Find where the given text appears and provide that cell's center as [X, Y] coordinate. 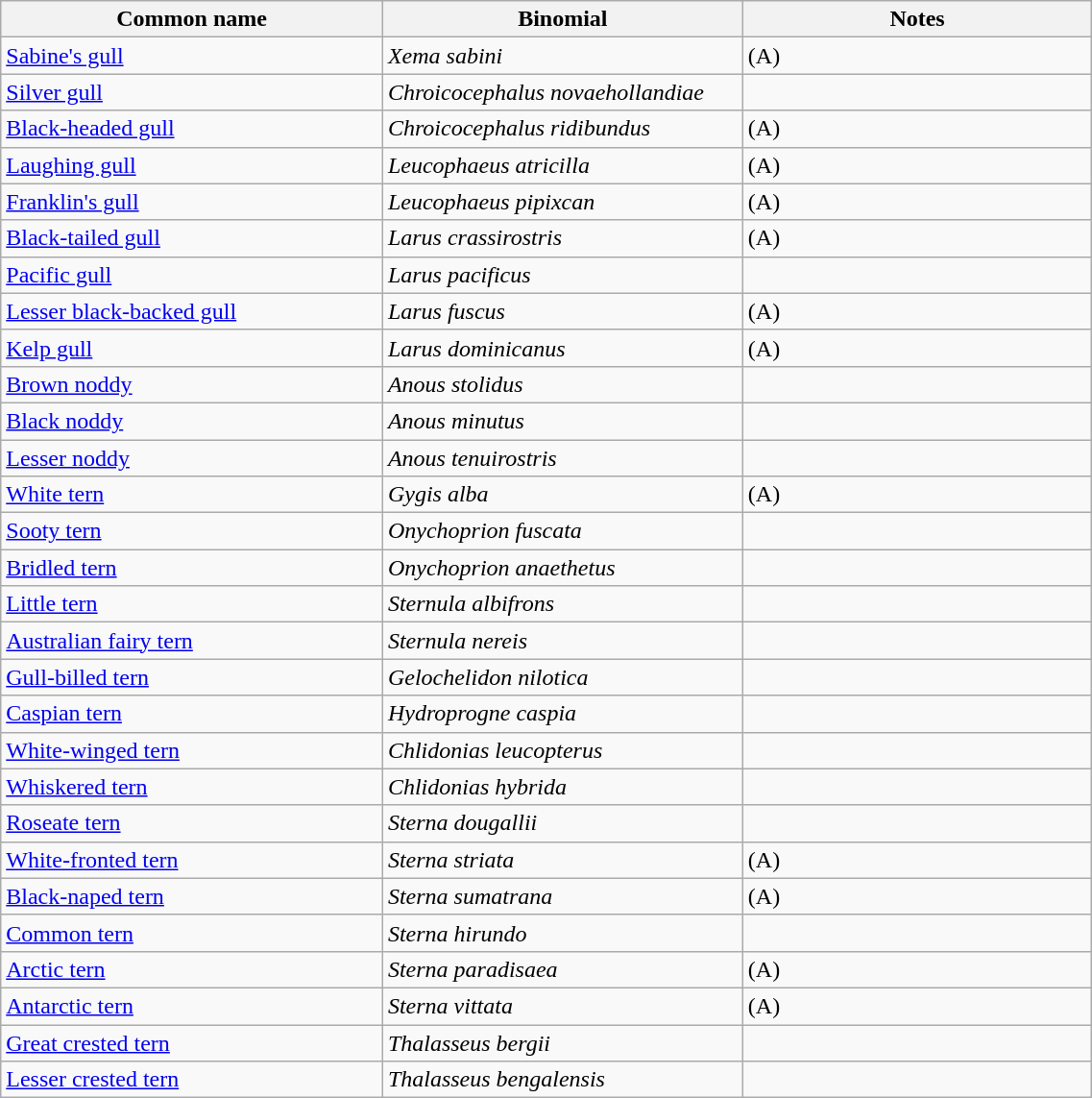
Sterna dougallii [563, 823]
Chroicocephalus ridibundus [563, 129]
Black-tailed gull [192, 238]
Larus pacificus [563, 275]
Sternula nereis [563, 641]
White-winged tern [192, 750]
Chlidonias leucopterus [563, 750]
Larus fuscus [563, 311]
Lesser noddy [192, 458]
Sterna sumatrana [563, 896]
Hydroprogne caspia [563, 714]
Gygis alba [563, 495]
Lesser crested tern [192, 1080]
Gull-billed tern [192, 677]
Black-naped tern [192, 896]
Caspian tern [192, 714]
Anous minutus [563, 421]
Antarctic tern [192, 1006]
Binomial [563, 19]
Black noddy [192, 421]
Larus dominicanus [563, 348]
Sterna paradisaea [563, 969]
Sterna hirundo [563, 933]
Little tern [192, 604]
Laughing gull [192, 165]
Common name [192, 19]
Australian fairy tern [192, 641]
Sternula albifrons [563, 604]
Roseate tern [192, 823]
Anous tenuirostris [563, 458]
Sabine's gull [192, 56]
Chroicocephalus novaehollandiae [563, 92]
Silver gull [192, 92]
Whiskered tern [192, 787]
Common tern [192, 933]
Franklin's gull [192, 202]
Notes [917, 19]
Pacific gull [192, 275]
Sterna striata [563, 860]
Black-headed gull [192, 129]
Chlidonias hybrida [563, 787]
Great crested tern [192, 1042]
White tern [192, 495]
Arctic tern [192, 969]
Kelp gull [192, 348]
Sterna vittata [563, 1006]
Bridled tern [192, 568]
Thalasseus bengalensis [563, 1080]
White-fronted tern [192, 860]
Thalasseus bergii [563, 1042]
Onychoprion fuscata [563, 531]
Onychoprion anaethetus [563, 568]
Lesser black-backed gull [192, 311]
Brown noddy [192, 384]
Larus crassirostris [563, 238]
Xema sabini [563, 56]
Gelochelidon nilotica [563, 677]
Leucophaeus atricilla [563, 165]
Sooty tern [192, 531]
Leucophaeus pipixcan [563, 202]
Anous stolidus [563, 384]
